Return the [X, Y] coordinate for the center point of the cell that contains the specified text.  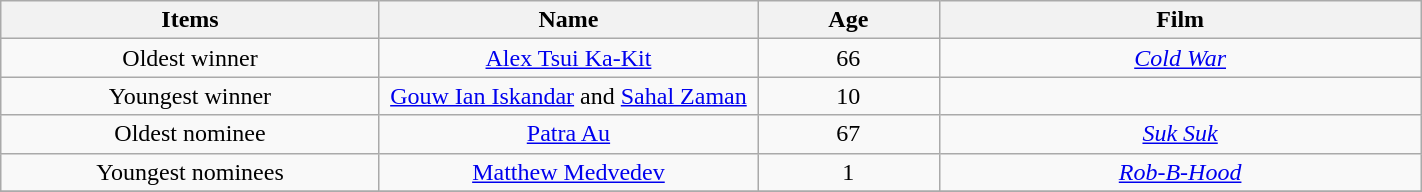
Rob-B-Hood [1180, 172]
Alex Tsui Ka-Kit [568, 58]
Suk Suk [1180, 134]
Oldest winner [190, 58]
Matthew Medvedev [568, 172]
Name [568, 20]
Age [848, 20]
Youngest nominees [190, 172]
Oldest nominee [190, 134]
Youngest winner [190, 96]
Patra Au [568, 134]
66 [848, 58]
Gouw Ian Iskandar and Sahal Zaman [568, 96]
10 [848, 96]
67 [848, 134]
1 [848, 172]
Cold War [1180, 58]
Film [1180, 20]
Items [190, 20]
